Return the [x, y] coordinate for the center point of the cell that contains the specified text.  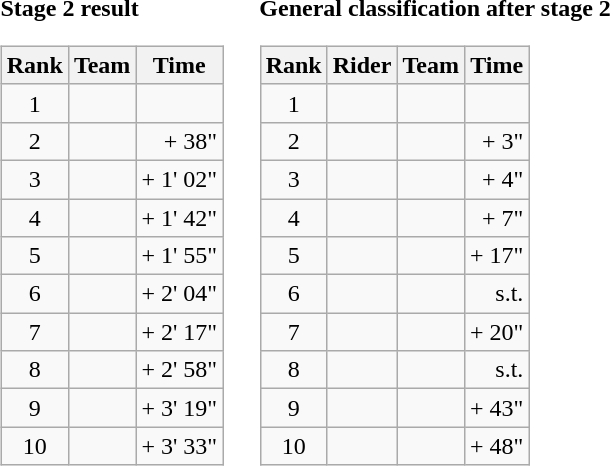
+ 48" [496, 446]
+ 3' 33" [180, 446]
+ 38" [180, 141]
+ 2' 17" [180, 332]
+ 2' 04" [180, 294]
+ 2' 58" [180, 370]
Rider [362, 65]
+ 1' 55" [180, 256]
+ 17" [496, 256]
+ 1' 42" [180, 217]
+ 43" [496, 408]
+ 4" [496, 179]
+ 3" [496, 141]
+ 1' 02" [180, 179]
+ 7" [496, 217]
+ 20" [496, 332]
+ 3' 19" [180, 408]
